Provide the [x, y] coordinate of the cell's center where the given text is located.  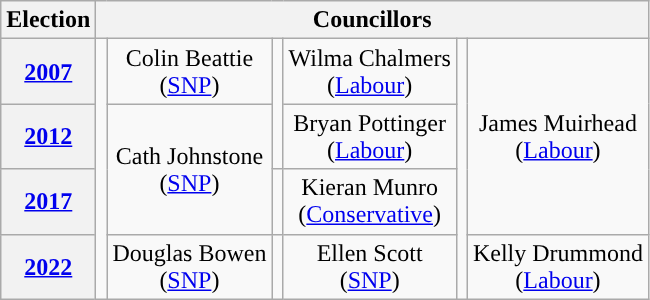
Election [48, 20]
Councillors [372, 20]
Kelly Drummond(Labour) [558, 266]
2022 [48, 266]
James Muirhead(Labour) [558, 136]
2017 [48, 202]
2007 [48, 72]
Ellen Scott(SNP) [370, 266]
Kieran Munro(Conservative) [370, 202]
2012 [48, 136]
Wilma Chalmers(Labour) [370, 72]
Bryan Pottinger(Labour) [370, 136]
Colin Beattie(SNP) [190, 72]
Cath Johnstone(SNP) [190, 169]
Douglas Bowen(SNP) [190, 266]
